Return (X, Y) of the center of cell containing provided text 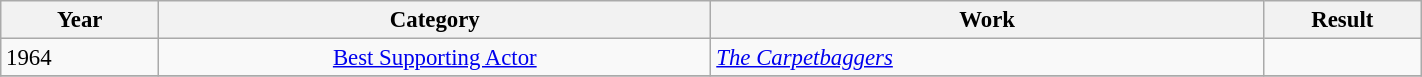
Category (435, 20)
1964 (80, 58)
Result (1342, 20)
Best Supporting Actor (435, 58)
The Carpetbaggers (987, 58)
Work (987, 20)
Year (80, 20)
